Extract the (X, Y) coordinate from the center of the cell holding the provided text.  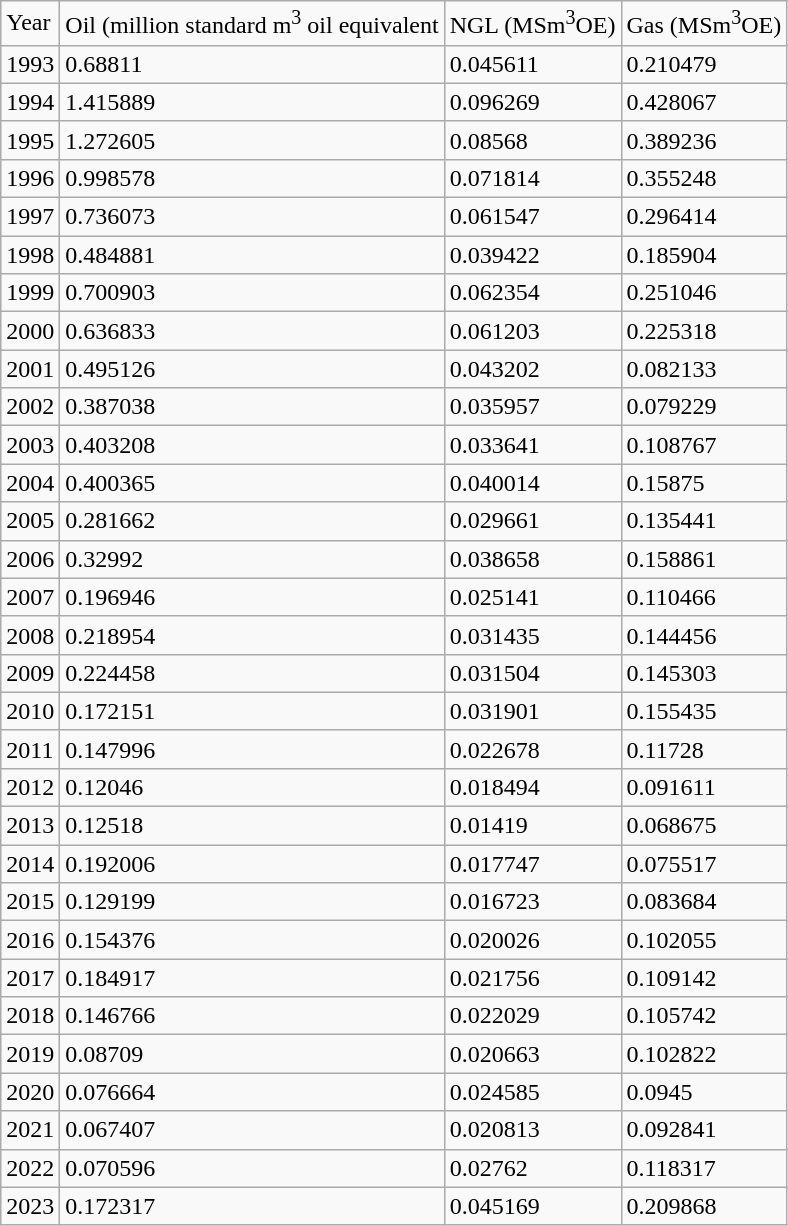
0.070596 (252, 1168)
0.184917 (252, 978)
0.045611 (532, 64)
0.092841 (704, 1130)
0.32992 (252, 559)
0.403208 (252, 445)
0.020026 (532, 940)
0.172151 (252, 711)
0.045169 (532, 1206)
0.400365 (252, 483)
0.076664 (252, 1092)
0.355248 (704, 178)
2000 (30, 331)
0.083684 (704, 902)
0.636833 (252, 331)
0.096269 (532, 102)
0.387038 (252, 407)
0.091611 (704, 787)
2013 (30, 826)
0.025141 (532, 597)
0.296414 (704, 217)
0.218954 (252, 635)
0.495126 (252, 369)
2006 (30, 559)
0.020813 (532, 1130)
1999 (30, 293)
2023 (30, 1206)
2002 (30, 407)
0.155435 (704, 711)
0.428067 (704, 102)
0.129199 (252, 902)
0.039422 (532, 255)
1.415889 (252, 102)
NGL (MSm3OE) (532, 24)
0.062354 (532, 293)
2021 (30, 1130)
0.11728 (704, 749)
1997 (30, 217)
0.192006 (252, 864)
0.12046 (252, 787)
2009 (30, 673)
2015 (30, 902)
0.02762 (532, 1168)
0.021756 (532, 978)
0.038658 (532, 559)
0.281662 (252, 521)
Oil (million standard m3 oil equivalent (252, 24)
0.071814 (532, 178)
2014 (30, 864)
0.08709 (252, 1054)
1994 (30, 102)
2011 (30, 749)
2004 (30, 483)
2020 (30, 1092)
0.024585 (532, 1092)
0.043202 (532, 369)
0.108767 (704, 445)
0.147996 (252, 749)
0.0945 (704, 1092)
2005 (30, 521)
0.031435 (532, 635)
2012 (30, 787)
0.068675 (704, 826)
0.68811 (252, 64)
0.251046 (704, 293)
0.102055 (704, 940)
0.105742 (704, 1016)
0.075517 (704, 864)
1998 (30, 255)
0.110466 (704, 597)
0.020663 (532, 1054)
1.272605 (252, 140)
0.225318 (704, 331)
2001 (30, 369)
2019 (30, 1054)
0.389236 (704, 140)
0.018494 (532, 787)
0.484881 (252, 255)
0.079229 (704, 407)
0.01419 (532, 826)
0.210479 (704, 64)
0.998578 (252, 178)
0.033641 (532, 445)
1993 (30, 64)
0.135441 (704, 521)
0.061203 (532, 331)
2010 (30, 711)
2017 (30, 978)
0.016723 (532, 902)
0.031901 (532, 711)
0.145303 (704, 673)
Gas (MSm3OE) (704, 24)
0.224458 (252, 673)
0.146766 (252, 1016)
0.185904 (704, 255)
2003 (30, 445)
0.067407 (252, 1130)
0.040014 (532, 483)
0.209868 (704, 1206)
0.035957 (532, 407)
0.700903 (252, 293)
0.102822 (704, 1054)
0.017747 (532, 864)
1995 (30, 140)
0.154376 (252, 940)
2007 (30, 597)
0.109142 (704, 978)
0.158861 (704, 559)
0.061547 (532, 217)
0.022029 (532, 1016)
2022 (30, 1168)
1996 (30, 178)
2018 (30, 1016)
2008 (30, 635)
0.082133 (704, 369)
0.022678 (532, 749)
0.736073 (252, 217)
0.172317 (252, 1206)
0.12518 (252, 826)
0.144456 (704, 635)
0.196946 (252, 597)
0.031504 (532, 673)
0.15875 (704, 483)
0.118317 (704, 1168)
0.029661 (532, 521)
0.08568 (532, 140)
2016 (30, 940)
Year (30, 24)
